Provide the [X, Y] coordinate of the cell's center where the given text is located.  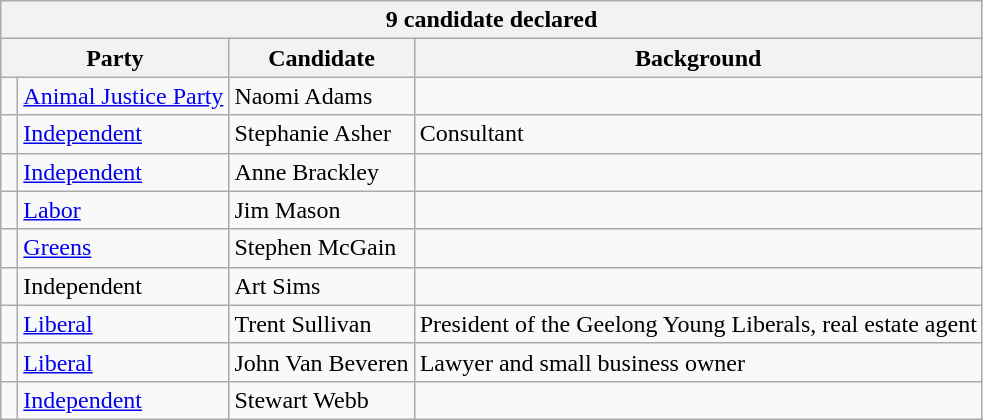
Trent Sullivan [322, 324]
Animal Justice Party [124, 96]
Anne Brackley [322, 172]
Candidate [322, 58]
Art Sims [322, 286]
Jim Mason [322, 210]
Stewart Webb [322, 400]
Greens [124, 248]
President of the Geelong Young Liberals, real estate agent [698, 324]
Stephen McGain [322, 248]
Consultant [698, 134]
Naomi Adams [322, 96]
Stephanie Asher [322, 134]
John Van Beveren [322, 362]
Background [698, 58]
9 candidate declared [492, 20]
Lawyer and small business owner [698, 362]
Party [115, 58]
Labor [124, 210]
